For the text-containing cell, return its midpoint in [x, y] coordinate format. 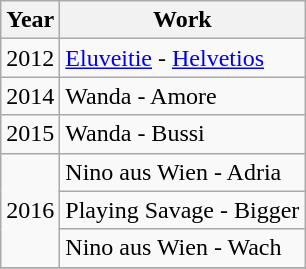
Nino aus Wien - Wach [182, 248]
Nino aus Wien - Adria [182, 172]
Wanda - Amore [182, 96]
Work [182, 20]
Wanda - Bussi [182, 134]
2012 [30, 58]
Eluveitie - Helvetios [182, 58]
2016 [30, 210]
2015 [30, 134]
Year [30, 20]
2014 [30, 96]
Playing Savage - Bigger [182, 210]
